Search for the cell housing the specified text and yield its [x, y] center coordinate. 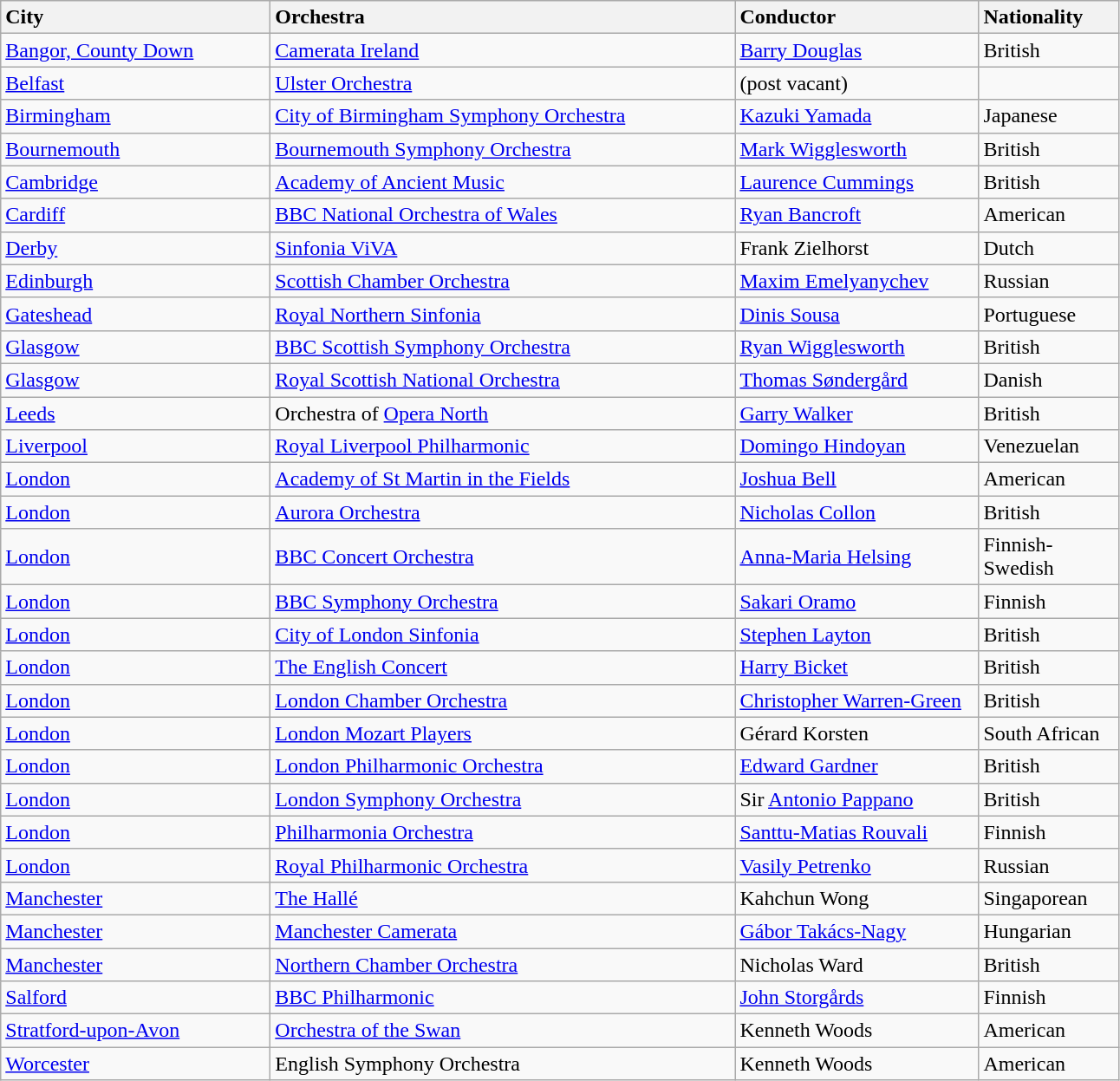
Hungarian [1049, 931]
Gérard Korsten [856, 733]
Santtu-Matias Rouvali [856, 832]
Sinfonia ViVA [503, 248]
Edward Gardner [856, 766]
BBC Scottish Symphony Orchestra [503, 347]
Sir Antonio Pappano [856, 799]
City [135, 17]
Scottish Chamber Orchestra [503, 281]
Leeds [135, 414]
Joshua Bell [856, 479]
Singaporean [1049, 898]
Northern Chamber Orchestra [503, 965]
Ulster Orchestra [503, 83]
The English Concert [503, 667]
BBC National Orchestra of Wales [503, 215]
London Symphony Orchestra [503, 799]
Garry Walker [856, 414]
South African [1049, 733]
Sakari Oramo [856, 602]
Kahchun Wong [856, 898]
Vasily Petrenko [856, 865]
City of Birmingham Symphony Orchestra [503, 116]
Derby [135, 248]
Nicholas Collon [856, 512]
Laurence Cummings [856, 182]
Aurora Orchestra [503, 512]
Salford [135, 998]
Liverpool [135, 446]
Manchester Camerata [503, 931]
Ryan Bancroft [856, 215]
Cambridge [135, 182]
Royal Liverpool Philharmonic [503, 446]
Kazuki Yamada [856, 116]
John Storgårds [856, 998]
Worcester [135, 1064]
City of London Sinfonia [503, 635]
London Mozart Players [503, 733]
Belfast [135, 83]
Orchestra [503, 17]
Harry Bicket [856, 667]
Mark Wigglesworth [856, 149]
Finnish-Swedish [1049, 557]
BBC Philharmonic [503, 998]
Camerata Ireland [503, 50]
Dutch [1049, 248]
London Philharmonic Orchestra [503, 766]
London Chamber Orchestra [503, 700]
Nicholas Ward [856, 965]
BBC Symphony Orchestra [503, 602]
(post vacant) [856, 83]
Orchestra of Opera North [503, 414]
Gateshead [135, 314]
Stephen Layton [856, 635]
Royal Northern Sinfonia [503, 314]
English Symphony Orchestra [503, 1064]
Danish [1049, 380]
Cardiff [135, 215]
Royal Philharmonic Orchestra [503, 865]
Venezuelan [1049, 446]
The Hallé [503, 898]
Edinburgh [135, 281]
Japanese [1049, 116]
Stratford-upon-Avon [135, 1031]
Barry Douglas [856, 50]
Christopher Warren-Green [856, 700]
Bangor, County Down [135, 50]
Academy of St Martin in the Fields [503, 479]
Domingo Hindoyan [856, 446]
Thomas Søndergård [856, 380]
Nationality [1049, 17]
Orchestra of the Swan [503, 1031]
Bournemouth Symphony Orchestra [503, 149]
Portuguese [1049, 314]
Philharmonia Orchestra [503, 832]
Frank Zielhorst [856, 248]
Maxim Emelyanychev [856, 281]
Anna-Maria Helsing [856, 557]
Academy of Ancient Music [503, 182]
BBC Concert Orchestra [503, 557]
Royal Scottish National Orchestra [503, 380]
Dinis Sousa [856, 314]
Bournemouth [135, 149]
Gábor Takács-Nagy [856, 931]
Birmingham [135, 116]
Conductor [856, 17]
Ryan Wigglesworth [856, 347]
